Find where the given text appears and provide that cell's center as [x, y] coordinate. 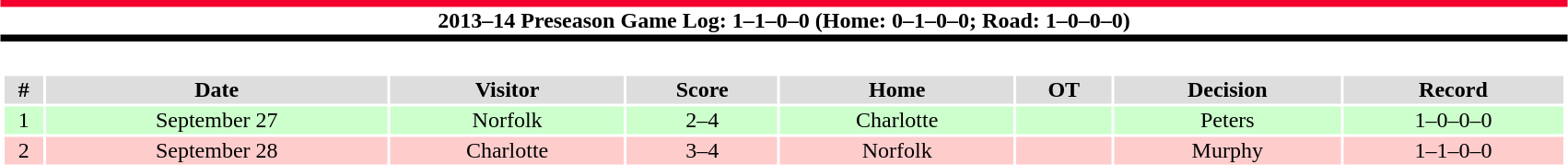
September 27 [216, 121]
Murphy [1227, 150]
Score [702, 89]
2–4 [702, 121]
2013–14 Preseason Game Log: 1–1–0–0 (Home: 0–1–0–0; Road: 1–0–0–0) [784, 20]
1–0–0–0 [1454, 121]
1 [24, 121]
3–4 [702, 150]
# [24, 89]
Visitor [507, 89]
Date [216, 89]
September 28 [216, 150]
OT [1063, 89]
Record [1454, 89]
2 [24, 150]
1–1–0–0 [1454, 150]
Home [897, 89]
Decision [1227, 89]
Peters [1227, 121]
